Identify which cell holds the provided text, then report its (X, Y) central coordinate. 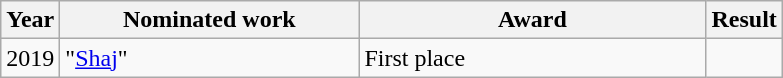
2019 (30, 58)
First place (532, 58)
Result (744, 20)
Nominated work (210, 20)
"Shaj" (210, 58)
Award (532, 20)
Year (30, 20)
